Return [X, Y] of the center of cell containing provided text 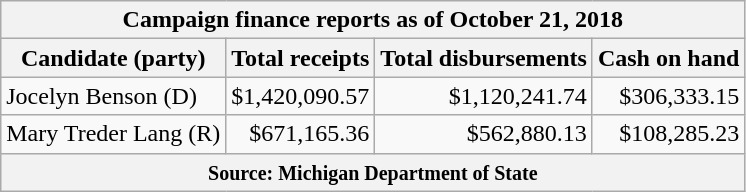
Mary Treder Lang (R) [114, 134]
Cash on hand [668, 58]
Total disbursements [484, 58]
$562,880.13 [484, 134]
Campaign finance reports as of October 21, 2018 [373, 20]
$1,120,241.74 [484, 96]
$108,285.23 [668, 134]
Candidate (party) [114, 58]
$671,165.36 [300, 134]
$306,333.15 [668, 96]
Source: Michigan Department of State [373, 172]
Jocelyn Benson (D) [114, 96]
Total receipts [300, 58]
$1,420,090.57 [300, 96]
